Find where the given text appears and provide that cell's center as [x, y] coordinate. 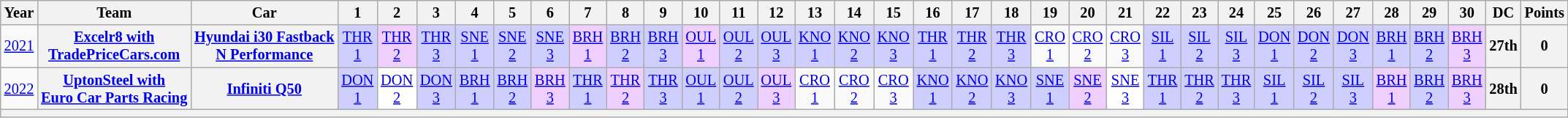
16 [933, 12]
8 [625, 12]
3 [436, 12]
11 [739, 12]
5 [512, 12]
Excelr8 withTradePriceCars.com [114, 46]
9 [663, 12]
DC [1503, 12]
30 [1467, 12]
13 [815, 12]
17 [972, 12]
18 [1011, 12]
24 [1236, 12]
Hyundai i30 FastbackN Performance [264, 46]
14 [854, 12]
2 [397, 12]
27 [1353, 12]
28 [1392, 12]
25 [1274, 12]
6 [550, 12]
Points [1545, 12]
Team [114, 12]
2021 [19, 46]
28th [1503, 89]
27th [1503, 46]
12 [777, 12]
23 [1199, 12]
29 [1429, 12]
26 [1314, 12]
10 [701, 12]
21 [1125, 12]
4 [475, 12]
19 [1050, 12]
Car [264, 12]
20 [1088, 12]
UptonSteel withEuro Car Parts Racing [114, 89]
Year [19, 12]
1 [357, 12]
Infiniti Q50 [264, 89]
22 [1162, 12]
15 [894, 12]
7 [588, 12]
2022 [19, 89]
